Scan for the cell matching the given text and deliver its (X, Y) coordinate at center. 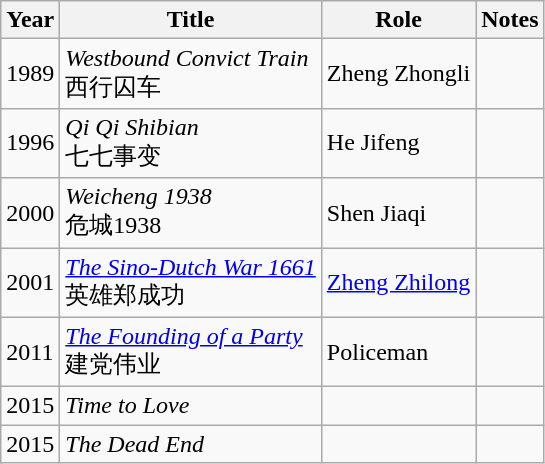
Time to Love (191, 406)
Weicheng 1938危城1938 (191, 213)
Title (191, 20)
2011 (30, 352)
The Dead End (191, 444)
2000 (30, 213)
He Jifeng (398, 143)
The Sino-Dutch War 1661英雄郑成功 (191, 283)
Westbound Convict Train西行囚车 (191, 74)
2001 (30, 283)
Zheng Zhilong (398, 283)
The Founding of a Party建党伟业 (191, 352)
1996 (30, 143)
Zheng Zhongli (398, 74)
1989 (30, 74)
Year (30, 20)
Qi Qi Shibian七七事变 (191, 143)
Shen Jiaqi (398, 213)
Role (398, 20)
Notes (510, 20)
Policeman (398, 352)
